Provide the [x, y] coordinate of the cell's center where the given text is located.  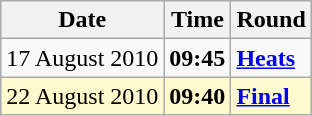
Heats [271, 58]
17 August 2010 [82, 58]
Date [82, 20]
09:45 [198, 58]
09:40 [198, 96]
Time [198, 20]
Final [271, 96]
22 August 2010 [82, 96]
Round [271, 20]
